From the cell containing the given text, extract its center point as (x, y) coordinate. 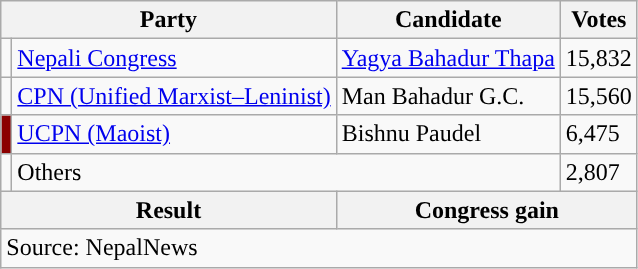
Nepali Congress (174, 58)
2,807 (598, 172)
CPN (Unified Marxist–Leninist) (174, 96)
Candidate (448, 20)
Congress gain (486, 210)
Party (168, 20)
Result (168, 210)
Others (286, 172)
Yagya Bahadur Thapa (448, 58)
Source: NepalNews (320, 248)
6,475 (598, 134)
Votes (598, 20)
Man Bahadur G.C. (448, 96)
UCPN (Maoist) (174, 134)
15,560 (598, 96)
Bishnu Paudel (448, 134)
15,832 (598, 58)
